Return (x, y) of the center of cell containing provided text 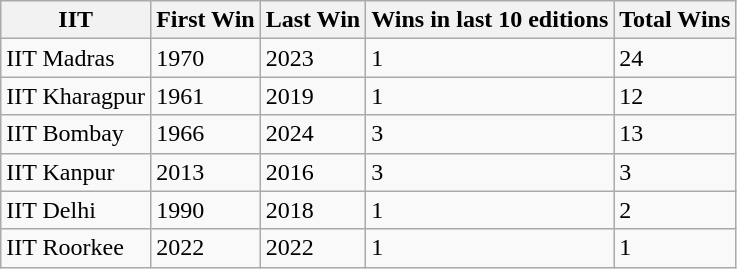
Wins in last 10 editions (490, 20)
Total Wins (675, 20)
2019 (313, 96)
Last Win (313, 20)
13 (675, 134)
2023 (313, 58)
IIT Madras (76, 58)
IIT Delhi (76, 210)
1966 (206, 134)
2024 (313, 134)
IIT Kanpur (76, 172)
2016 (313, 172)
12 (675, 96)
1970 (206, 58)
1990 (206, 210)
2018 (313, 210)
First Win (206, 20)
IIT Bombay (76, 134)
24 (675, 58)
IIT (76, 20)
2013 (206, 172)
1961 (206, 96)
IIT Roorkee (76, 248)
IIT Kharagpur (76, 96)
2 (675, 210)
